Locate the cell with the specified text and output its [x, y] center coordinate. 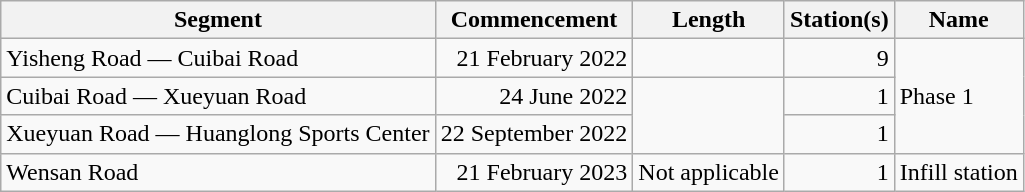
Segment [218, 20]
Phase 1 [958, 96]
Yisheng Road — Cuibai Road [218, 58]
Not applicable [709, 172]
Station(s) [839, 20]
Cuibai Road — Xueyuan Road [218, 96]
Xueyuan Road — Huanglong Sports Center [218, 134]
9 [839, 58]
Infill station [958, 172]
Name [958, 20]
Wensan Road [218, 172]
Commencement [534, 20]
24 June 2022 [534, 96]
22 September 2022 [534, 134]
21 February 2023 [534, 172]
21 February 2022 [534, 58]
Length [709, 20]
